Output the (x, y) coordinate of the center of the cell containing the given text.  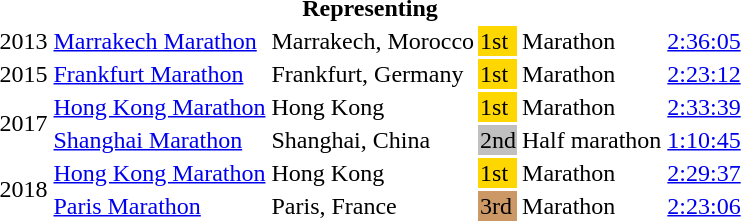
Marrakech Marathon (160, 41)
Paris, France (373, 206)
Paris Marathon (160, 206)
Shanghai, China (373, 140)
Frankfurt, Germany (373, 74)
Marrakech, Morocco (373, 41)
Frankfurt Marathon (160, 74)
3rd (498, 206)
Half marathon (592, 140)
2nd (498, 140)
Shanghai Marathon (160, 140)
